Output the [X, Y] coordinate of the center of the cell containing the given text.  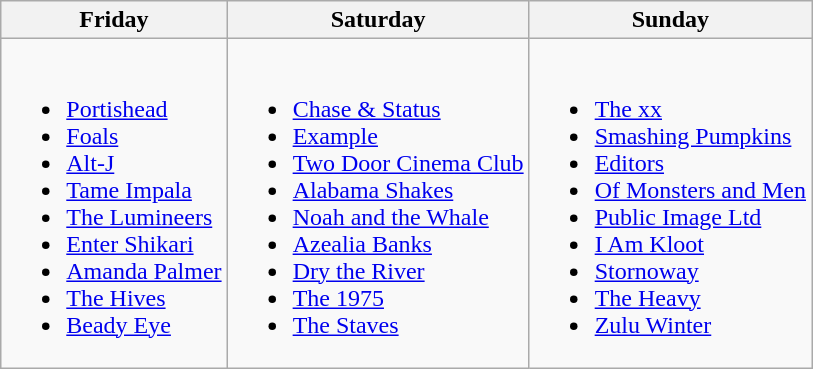
Chase & StatusExampleTwo Door Cinema ClubAlabama ShakesNoah and the WhaleAzealia BanksDry the RiverThe 1975The Staves [378, 204]
Sunday [670, 20]
The xxSmashing PumpkinsEditorsOf Monsters and MenPublic Image LtdI Am KlootStornowayThe HeavyZulu Winter [670, 204]
Friday [114, 20]
Saturday [378, 20]
PortisheadFoalsAlt-JTame ImpalaThe LumineersEnter ShikariAmanda PalmerThe HivesBeady Eye [114, 204]
